Return (x, y) of the center of cell containing provided text 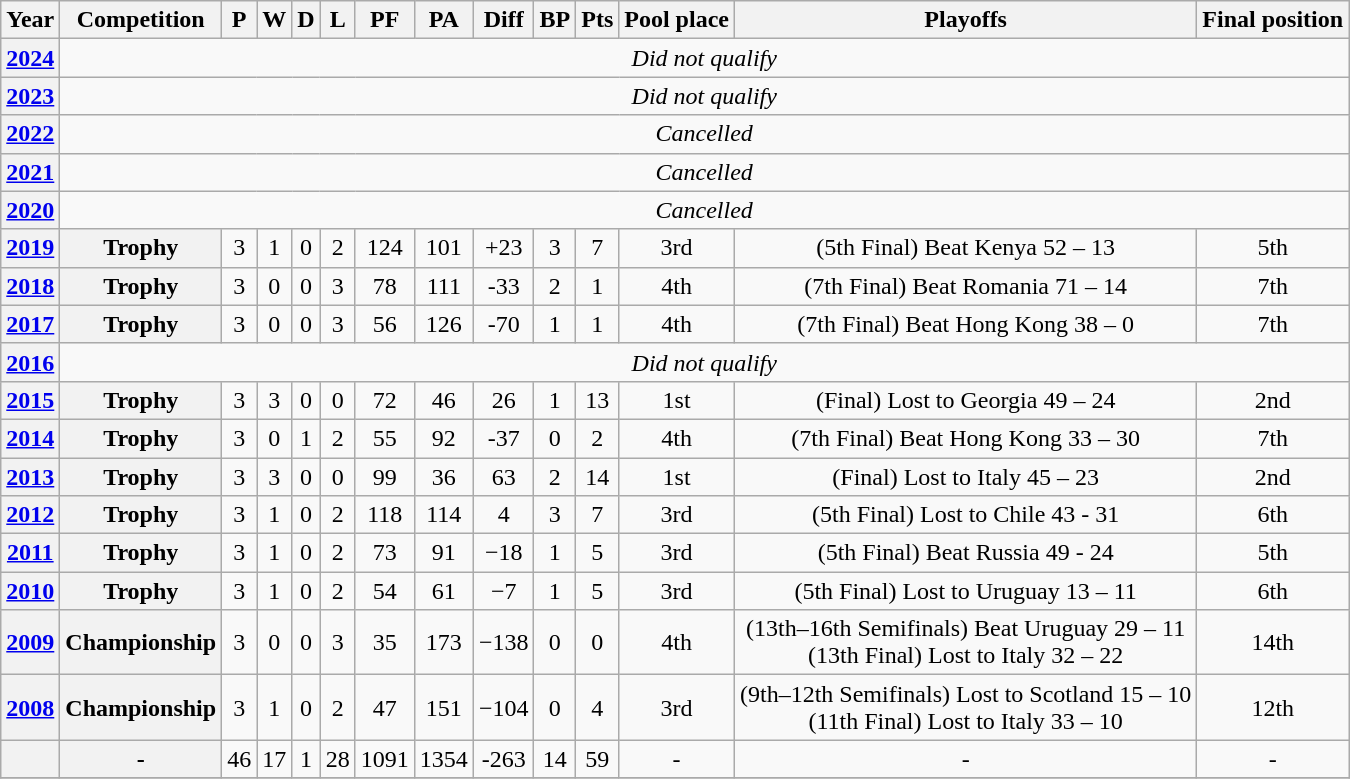
2021 (30, 172)
118 (384, 515)
151 (444, 708)
173 (444, 642)
W (274, 20)
2024 (30, 58)
72 (384, 400)
(7th Final) Beat Romania 71 – 14 (965, 286)
(9th–12th Semifinals) Lost to Scotland 15 – 10 (11th Final) Lost to Italy 33 – 10 (965, 708)
2014 (30, 438)
54 (384, 591)
63 (504, 477)
12th (1273, 708)
Pool place (677, 20)
2023 (30, 96)
17 (274, 759)
(Final) Lost to Italy 45 – 23 (965, 477)
Final position (1273, 20)
+23 (504, 248)
2016 (30, 362)
(5th Final) Lost to Chile 43 - 31 (965, 515)
−104 (504, 708)
2008 (30, 708)
28 (338, 759)
73 (384, 553)
47 (384, 708)
2009 (30, 642)
(7th Final) Beat Hong Kong 33 – 30 (965, 438)
126 (444, 324)
P (240, 20)
−7 (504, 591)
Competition (141, 20)
26 (504, 400)
Year (30, 20)
36 (444, 477)
Diff (504, 20)
(5th Final) Lost to Uruguay 13 – 11 (965, 591)
L (338, 20)
2020 (30, 210)
(13th–16th Semifinals) Beat Uruguay 29 – 11(13th Final) Lost to Italy 32 – 22 (965, 642)
−138 (504, 642)
1091 (384, 759)
101 (444, 248)
59 (598, 759)
2013 (30, 477)
2011 (30, 553)
(5th Final) Beat Kenya 52 – 13 (965, 248)
2022 (30, 134)
2015 (30, 400)
78 (384, 286)
-263 (504, 759)
-37 (504, 438)
13 (598, 400)
99 (384, 477)
(7th Final) Beat Hong Kong 38 – 0 (965, 324)
D (306, 20)
2012 (30, 515)
61 (444, 591)
(Final) Lost to Georgia 49 – 24 (965, 400)
2010 (30, 591)
-33 (504, 286)
124 (384, 248)
-70 (504, 324)
Pts (598, 20)
BP (555, 20)
2019 (30, 248)
PA (444, 20)
114 (444, 515)
91 (444, 553)
PF (384, 20)
1354 (444, 759)
2017 (30, 324)
Playoffs (965, 20)
14th (1273, 642)
2018 (30, 286)
35 (384, 642)
56 (384, 324)
111 (444, 286)
−18 (504, 553)
55 (384, 438)
(5th Final) Beat Russia 49 - 24 (965, 553)
92 (444, 438)
